From the cell containing the given text, extract its center point as [x, y] coordinate. 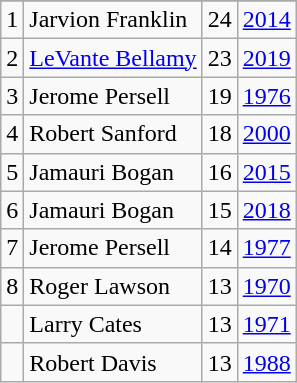
1988 [266, 362]
4 [12, 134]
Robert Davis [113, 362]
19 [220, 96]
2000 [266, 134]
Larry Cates [113, 324]
2018 [266, 210]
3 [12, 96]
16 [220, 172]
24 [220, 20]
1976 [266, 96]
2019 [266, 58]
14 [220, 248]
8 [12, 286]
2015 [266, 172]
Jarvion Franklin [113, 20]
18 [220, 134]
15 [220, 210]
Roger Lawson [113, 286]
23 [220, 58]
LeVante Bellamy [113, 58]
1971 [266, 324]
Robert Sanford [113, 134]
1 [12, 20]
2014 [266, 20]
2 [12, 58]
6 [12, 210]
7 [12, 248]
5 [12, 172]
1977 [266, 248]
1970 [266, 286]
